Find where the given text appears and provide that cell's center as [x, y] coordinate. 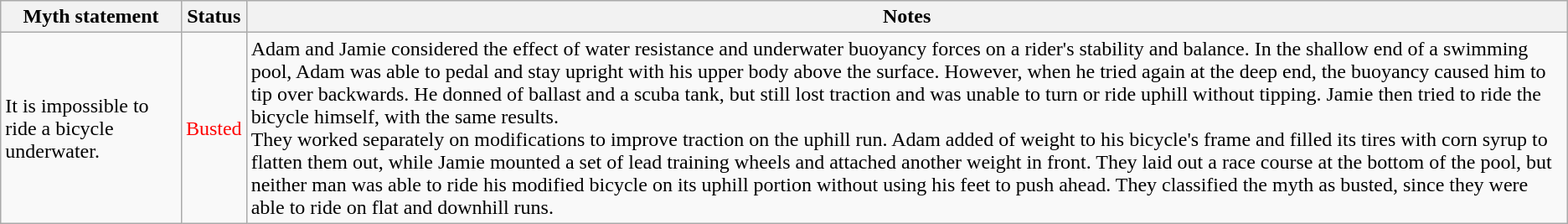
It is impossible to ride a bicycle underwater. [91, 128]
Myth statement [91, 17]
Status [214, 17]
Busted [214, 128]
Notes [906, 17]
